Detect which cell encompasses the target text, then output its [x, y] center coordinate. 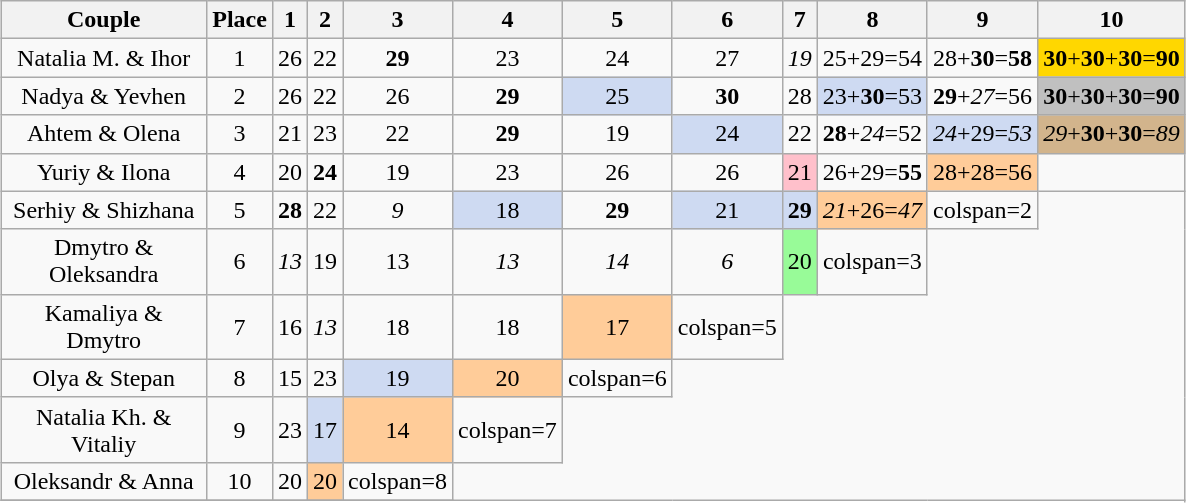
Serhiy & Shizhana [104, 210]
29+30+30=89 [1112, 134]
Olya & Stepan [104, 378]
colspan=5 [727, 326]
Oleksandr & Anna [104, 481]
Ahtem & Olena [104, 134]
Yuriy & Ilona [104, 172]
23+30=53 [872, 96]
29+27=56 [982, 96]
21+26=47 [872, 210]
30 [727, 96]
colspan=2 [982, 210]
28+28=56 [982, 172]
25+29=54 [872, 58]
Natalia M. & Ihor [104, 58]
Place [240, 20]
28+30=58 [982, 58]
28+24=52 [872, 134]
colspan=3 [872, 262]
colspan=6 [617, 378]
27 [727, 58]
Couple [104, 20]
colspan=7 [507, 430]
Natalia Kh. & Vitaliy [104, 430]
15 [290, 378]
16 [290, 326]
25 [617, 96]
24+29=53 [982, 134]
Dmytro & Oleksandra [104, 262]
Kamaliya & Dmytro [104, 326]
colspan=8 [398, 481]
26+29=55 [872, 172]
Nadya & Yevhen [104, 96]
